Find where the given text appears and provide that cell's center as (x, y) coordinate. 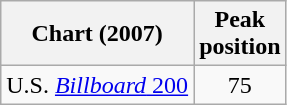
Chart (2007) (98, 34)
Peakposition (240, 34)
U.S. Billboard 200 (98, 85)
75 (240, 85)
